Determine the (x, y) coordinate at the center of the cell enclosing the given text.  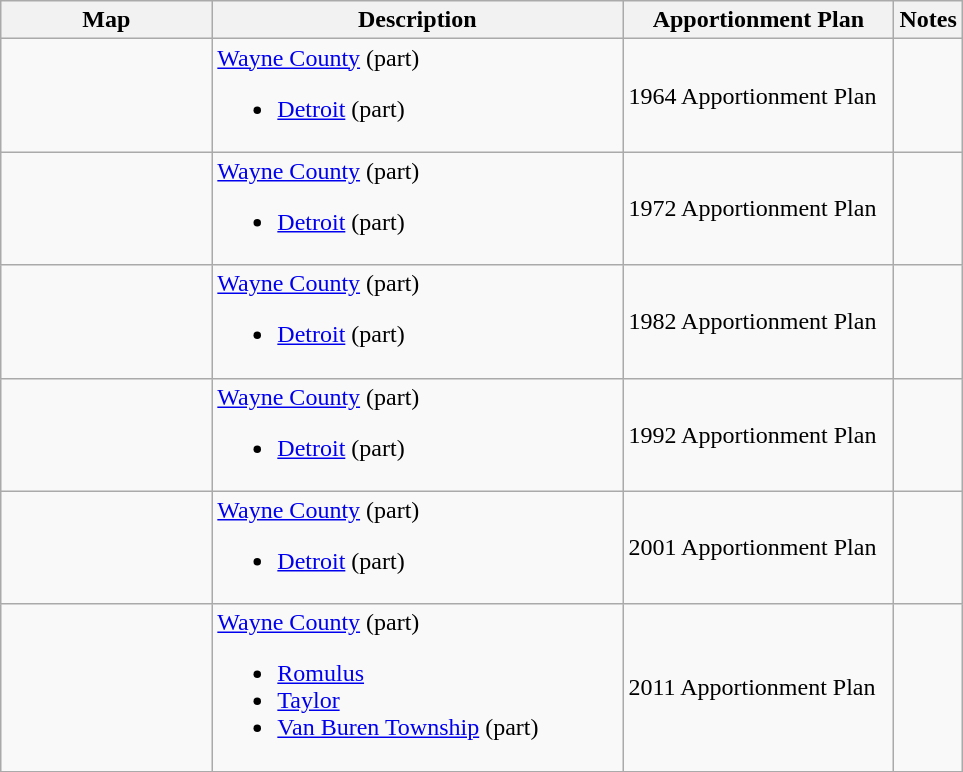
2001 Apportionment Plan (758, 548)
1992 Apportionment Plan (758, 434)
Description (418, 20)
1972 Apportionment Plan (758, 208)
Map (106, 20)
Wayne County (part)RomulusTaylorVan Buren Township (part) (418, 688)
2011 Apportionment Plan (758, 688)
1964 Apportionment Plan (758, 96)
Notes (928, 20)
Apportionment Plan (758, 20)
1982 Apportionment Plan (758, 322)
